Extract the [X, Y] coordinate from the center of the cell holding the provided text.  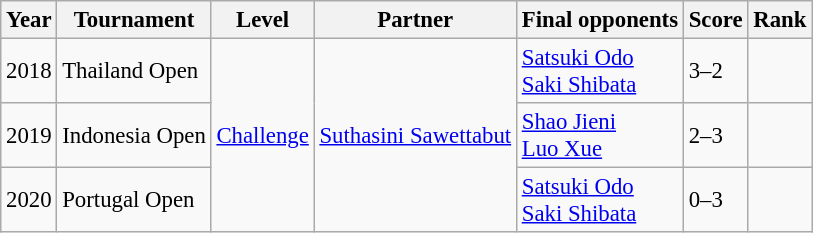
Thailand Open [134, 72]
2020 [29, 200]
Indonesia Open [134, 136]
Portugal Open [134, 200]
2019 [29, 136]
2–3 [716, 136]
2018 [29, 72]
Challenge [262, 136]
Year [29, 20]
Suthasini Sawettabut [415, 136]
3–2 [716, 72]
Tournament [134, 20]
Partner [415, 20]
0–3 [716, 200]
Score [716, 20]
Final opponents [600, 20]
Rank [780, 20]
Shao JieniLuo Xue [600, 136]
Level [262, 20]
